Find where the given text appears and provide that cell's center as (X, Y) coordinate. 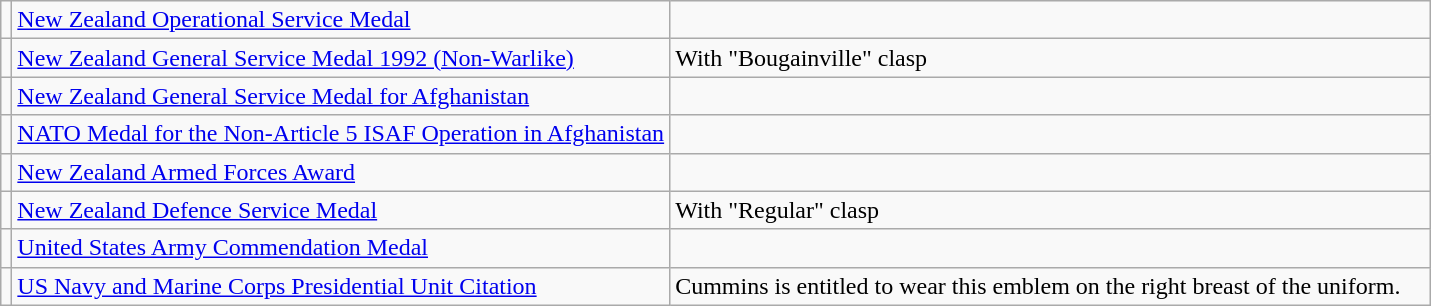
Cummins is entitled to wear this emblem on the right breast of the uniform. (1050, 286)
New Zealand Defence Service Medal (341, 210)
US Navy and Marine Corps Presidential Unit Citation (341, 286)
With "Bougainville" clasp (1050, 58)
United States Army Commendation Medal (341, 248)
With "Regular" clasp (1050, 210)
NATO Medal for the Non-Article 5 ISAF Operation in Afghanistan (341, 134)
New Zealand Armed Forces Award (341, 172)
New Zealand General Service Medal 1992 (Non-Warlike) (341, 58)
New Zealand General Service Medal for Afghanistan (341, 96)
New Zealand Operational Service Medal (341, 20)
